Return (x, y) of the center of cell containing provided text 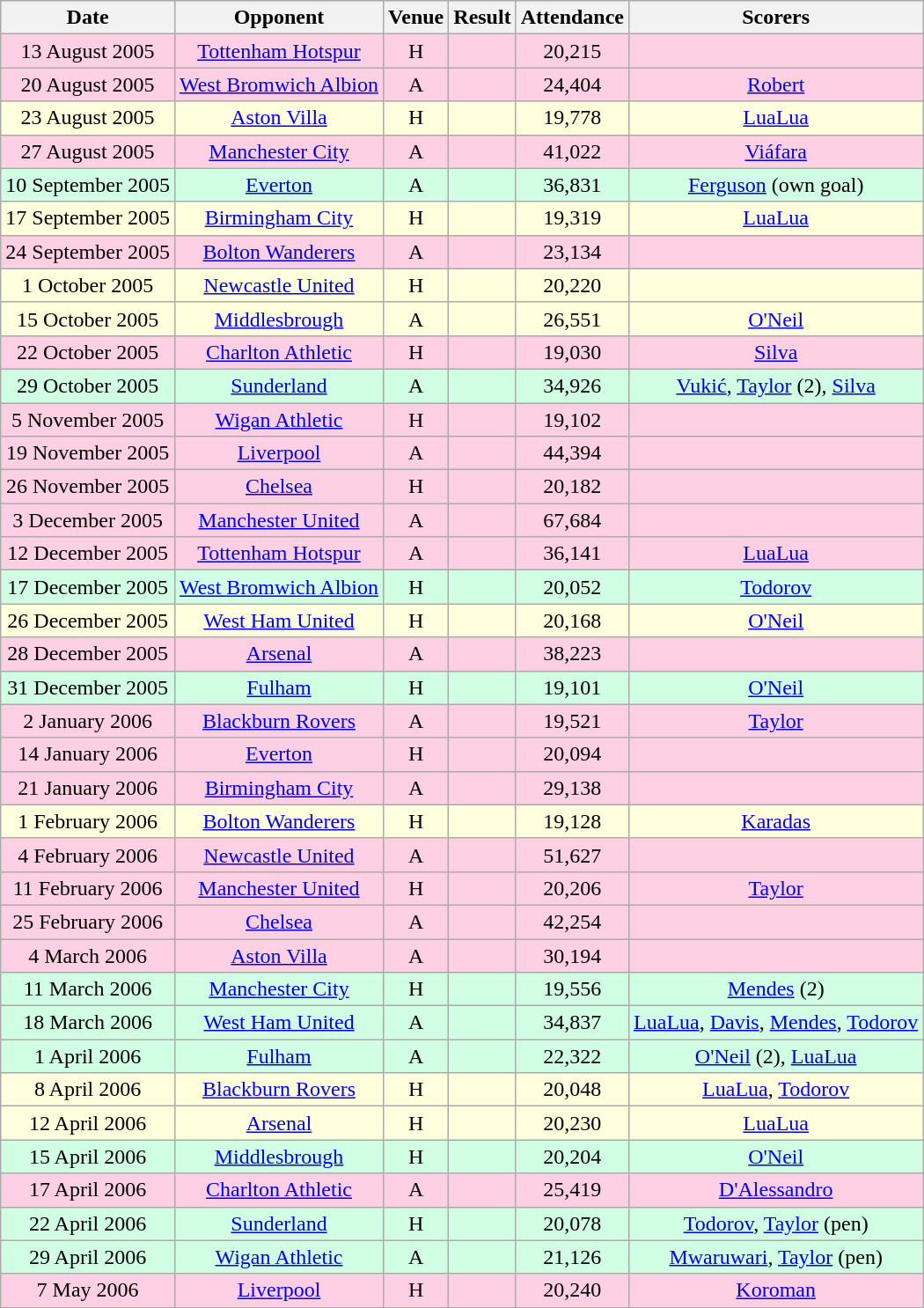
Vukić, Taylor (2), Silva (776, 386)
41,022 (572, 151)
5 November 2005 (88, 420)
25,419 (572, 1190)
20,168 (572, 621)
Mendes (2) (776, 989)
28 December 2005 (88, 654)
36,141 (572, 554)
24 September 2005 (88, 252)
20,206 (572, 888)
Karadas (776, 821)
20,240 (572, 1290)
42,254 (572, 922)
20,215 (572, 51)
44,394 (572, 453)
Venue (416, 18)
1 February 2006 (88, 821)
11 February 2006 (88, 888)
34,926 (572, 386)
Robert (776, 85)
36,831 (572, 185)
O'Neil (2), LuaLua (776, 1056)
Opponent (278, 18)
15 October 2005 (88, 319)
20,182 (572, 487)
LuaLua, Davis, Mendes, Todorov (776, 1023)
2 January 2006 (88, 721)
19,128 (572, 821)
20,078 (572, 1223)
20,230 (572, 1123)
19 November 2005 (88, 453)
20,048 (572, 1090)
11 March 2006 (88, 989)
19,101 (572, 687)
Ferguson (own goal) (776, 185)
51,627 (572, 855)
Koroman (776, 1290)
14 January 2006 (88, 754)
13 August 2005 (88, 51)
20,220 (572, 285)
Todorov (776, 587)
19,556 (572, 989)
25 February 2006 (88, 922)
19,778 (572, 118)
22,322 (572, 1056)
Attendance (572, 18)
8 April 2006 (88, 1090)
LuaLua, Todorov (776, 1090)
26 November 2005 (88, 487)
29 October 2005 (88, 386)
29 April 2006 (88, 1257)
Scorers (776, 18)
23 August 2005 (88, 118)
26 December 2005 (88, 621)
3 December 2005 (88, 520)
29,138 (572, 788)
Result (482, 18)
1 October 2005 (88, 285)
26,551 (572, 319)
10 September 2005 (88, 185)
22 October 2005 (88, 352)
38,223 (572, 654)
30,194 (572, 955)
4 March 2006 (88, 955)
23,134 (572, 252)
34,837 (572, 1023)
20,094 (572, 754)
19,102 (572, 420)
21,126 (572, 1257)
12 April 2006 (88, 1123)
Viáfara (776, 151)
22 April 2006 (88, 1223)
D'Alessandro (776, 1190)
19,319 (572, 218)
15 April 2006 (88, 1157)
31 December 2005 (88, 687)
19,521 (572, 721)
67,684 (572, 520)
Date (88, 18)
4 February 2006 (88, 855)
20,204 (572, 1157)
19,030 (572, 352)
27 August 2005 (88, 151)
24,404 (572, 85)
Silva (776, 352)
18 March 2006 (88, 1023)
21 January 2006 (88, 788)
20,052 (572, 587)
Todorov, Taylor (pen) (776, 1223)
20 August 2005 (88, 85)
17 September 2005 (88, 218)
1 April 2006 (88, 1056)
17 April 2006 (88, 1190)
Mwaruwari, Taylor (pen) (776, 1257)
7 May 2006 (88, 1290)
12 December 2005 (88, 554)
17 December 2005 (88, 587)
